From the cell containing the given text, extract its center point as [X, Y] coordinate. 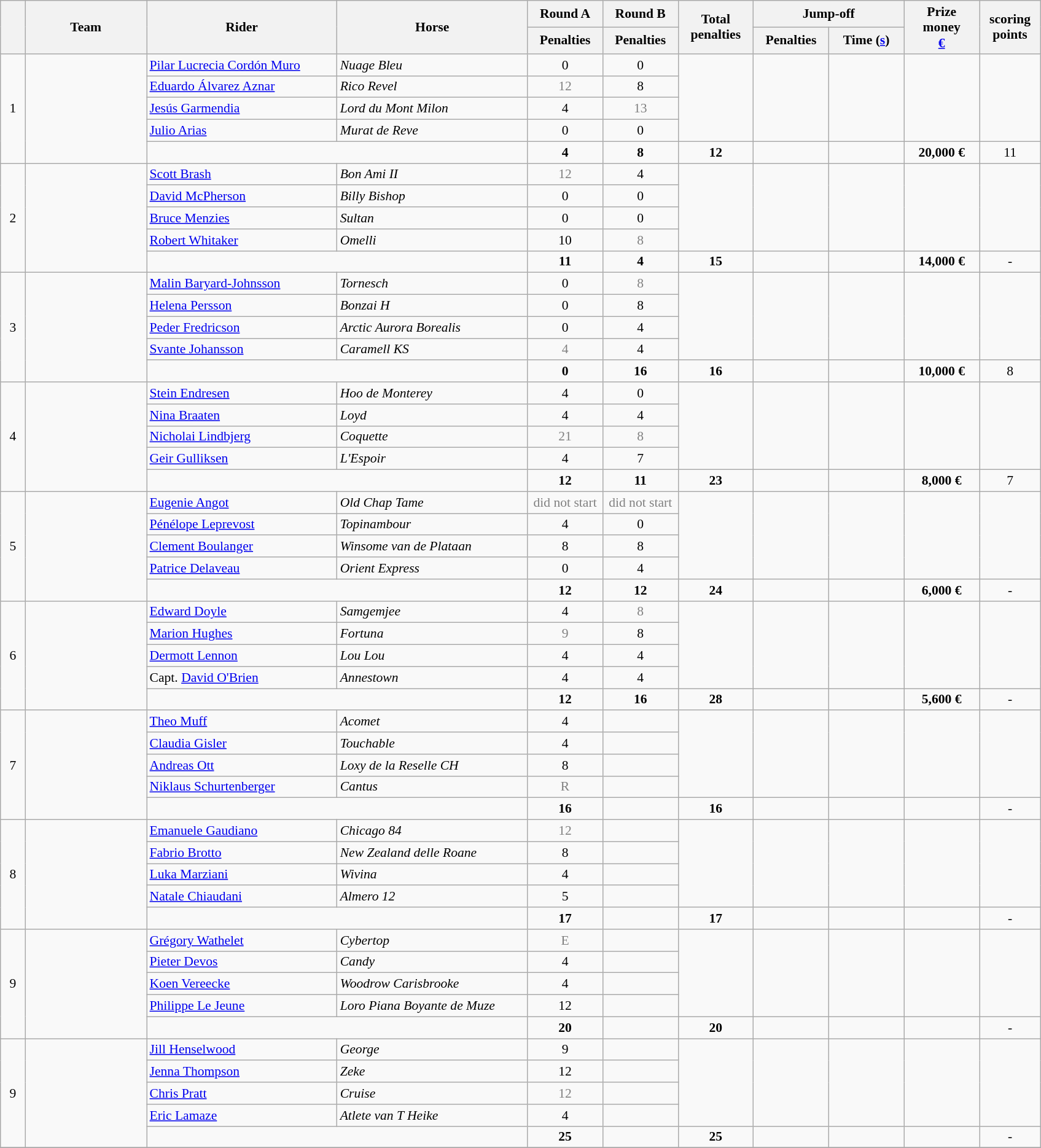
Rico Revel [432, 87]
Hoo de Monterey [432, 393]
Sultan [432, 218]
20,000 € [942, 152]
Stein Endresen [241, 393]
Winsome van de Plataan [432, 547]
Cruise [432, 1093]
scoringpoints [1010, 27]
Julio Arias [241, 131]
Old Chap Tame [432, 502]
Jesús Garmendia [241, 109]
Fabrio Brotto [241, 853]
L'Espoir [432, 459]
Nuage Bleu [432, 65]
Tornesch [432, 284]
13 [640, 109]
Lou Lou [432, 656]
Pénélope Leprevost [241, 525]
Time (s) [866, 41]
Horse [432, 27]
8,000 € [942, 481]
Pilar Lucrecia Cordón Muro [241, 65]
15 [716, 262]
Chicago 84 [432, 831]
Orient Express [432, 568]
Cantus [432, 787]
Bon Ami II [432, 174]
Jump-off [829, 14]
Almero 12 [432, 897]
5,600 € [942, 700]
Luka Marziani [241, 875]
6 [13, 655]
21 [565, 437]
Eric Lamaze [241, 1115]
Malin Baryard-Johnsson [241, 284]
Eduardo Álvarez Aznar [241, 87]
Jenna Thompson [241, 1072]
Caramell KS [432, 349]
Loxy de la Reselle CH [432, 765]
10 [565, 240]
R [565, 787]
Grégory Wathelet [241, 940]
Emanuele Gaudiano [241, 831]
24 [716, 590]
Koen Vereecke [241, 984]
Dermott Lennon [241, 656]
Patrice Delaveau [241, 568]
Loro Piana Boyante de Muze [432, 1006]
3 [13, 327]
Nina Braaten [241, 415]
Round B [640, 14]
10,000 € [942, 372]
2 [13, 218]
Topinambour [432, 525]
6,000 € [942, 590]
Woodrow Carisbrooke [432, 984]
Jill Henselwood [241, 1050]
Atlete van T Heike [432, 1115]
28 [716, 700]
Lord du Mont Milon [432, 109]
Loyd [432, 415]
Team [86, 27]
Pieter Devos [241, 962]
Samgemjee [432, 612]
Chris Pratt [241, 1093]
Edward Doyle [241, 612]
Touchable [432, 743]
Bruce Menzies [241, 218]
Peder Fredricson [241, 327]
Prizemoney€ [942, 27]
Arctic Aurora Borealis [432, 327]
Omelli [432, 240]
Candy [432, 962]
Zeke [432, 1072]
Wivina [432, 875]
23 [716, 481]
Nicholai Lindbjerg [241, 437]
George [432, 1050]
Cybertop [432, 940]
Marion Hughes [241, 634]
1 [13, 109]
Geir Gulliksen [241, 459]
Total penalties [716, 27]
Coquette [432, 437]
Billy Bishop [432, 197]
David McPherson [241, 197]
New Zealand delle Roane [432, 853]
Andreas Ott [241, 765]
Natale Chiaudani [241, 897]
Scott Brash [241, 174]
Niklaus Schurtenberger [241, 787]
Claudia Gisler [241, 743]
Robert Whitaker [241, 240]
Acomet [432, 722]
Svante Johansson [241, 349]
E [565, 940]
Murat de Reve [432, 131]
Fortuna [432, 634]
Helena Persson [241, 306]
Annestown [432, 677]
Capt. David O'Brien [241, 677]
Theo Muff [241, 722]
Bonzai H [432, 306]
Round A [565, 14]
Philippe Le Jeune [241, 1006]
Clement Boulanger [241, 547]
14,000 € [942, 262]
Rider [241, 27]
Eugenie Angot [241, 502]
